Search for the cell housing the specified text and yield its (X, Y) center coordinate. 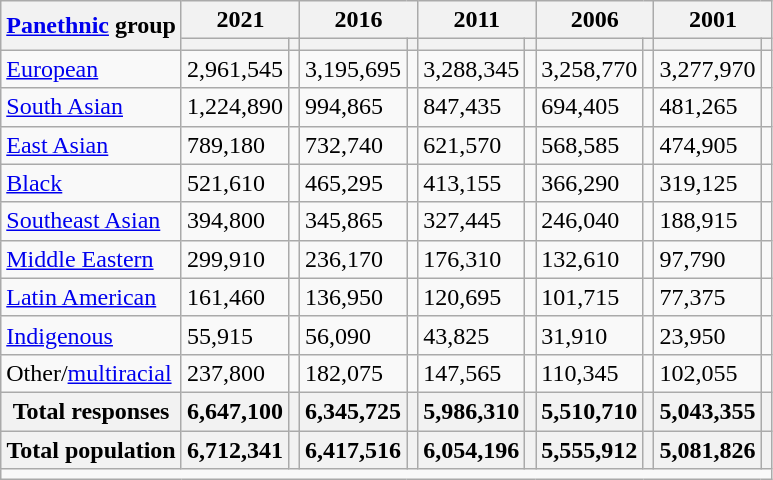
2001 (713, 20)
299,910 (234, 259)
Southeast Asian (92, 221)
136,950 (354, 297)
1,224,890 (234, 107)
Black (92, 183)
394,800 (234, 221)
521,610 (234, 183)
5,555,912 (590, 449)
3,195,695 (354, 69)
2006 (595, 20)
6,417,516 (354, 449)
South Asian (92, 107)
474,905 (708, 145)
3,277,970 (708, 69)
Other/multiracial (92, 373)
481,265 (708, 107)
5,043,355 (708, 411)
6,054,196 (472, 449)
161,460 (234, 297)
110,345 (590, 373)
327,445 (472, 221)
413,155 (472, 183)
43,825 (472, 335)
3,258,770 (590, 69)
694,405 (590, 107)
621,570 (472, 145)
2,961,545 (234, 69)
345,865 (354, 221)
23,950 (708, 335)
236,170 (354, 259)
5,510,710 (590, 411)
5,081,826 (708, 449)
732,740 (354, 145)
European (92, 69)
97,790 (708, 259)
6,712,341 (234, 449)
147,565 (472, 373)
319,125 (708, 183)
132,610 (590, 259)
Middle Eastern (92, 259)
182,075 (354, 373)
31,910 (590, 335)
6,345,725 (354, 411)
465,295 (354, 183)
2011 (477, 20)
847,435 (472, 107)
East Asian (92, 145)
56,090 (354, 335)
789,180 (234, 145)
77,375 (708, 297)
Total responses (92, 411)
366,290 (590, 183)
3,288,345 (472, 69)
6,647,100 (234, 411)
568,585 (590, 145)
994,865 (354, 107)
Latin American (92, 297)
5,986,310 (472, 411)
55,915 (234, 335)
2021 (240, 20)
2016 (359, 20)
246,040 (590, 221)
120,695 (472, 297)
102,055 (708, 373)
188,915 (708, 221)
Total population (92, 449)
237,800 (234, 373)
Indigenous (92, 335)
Panethnic group (92, 26)
176,310 (472, 259)
101,715 (590, 297)
